From the cell containing the given text, extract its center point as (x, y) coordinate. 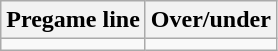
Over/under (210, 20)
Pregame line (74, 20)
